Pinpoint the cell where the given text exists, returning its [X, Y] midpoint coordinate. 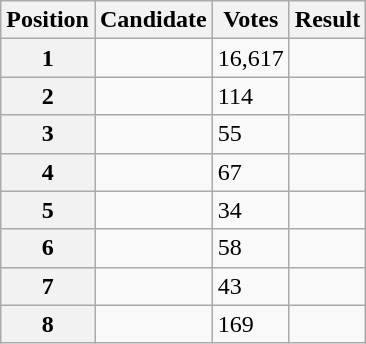
67 [250, 172]
1 [48, 58]
43 [250, 286]
Votes [250, 20]
6 [48, 248]
3 [48, 134]
4 [48, 172]
8 [48, 324]
5 [48, 210]
7 [48, 286]
2 [48, 96]
16,617 [250, 58]
Result [327, 20]
34 [250, 210]
Candidate [153, 20]
169 [250, 324]
55 [250, 134]
58 [250, 248]
Position [48, 20]
114 [250, 96]
